Identify which cell holds the provided text, then report its (x, y) central coordinate. 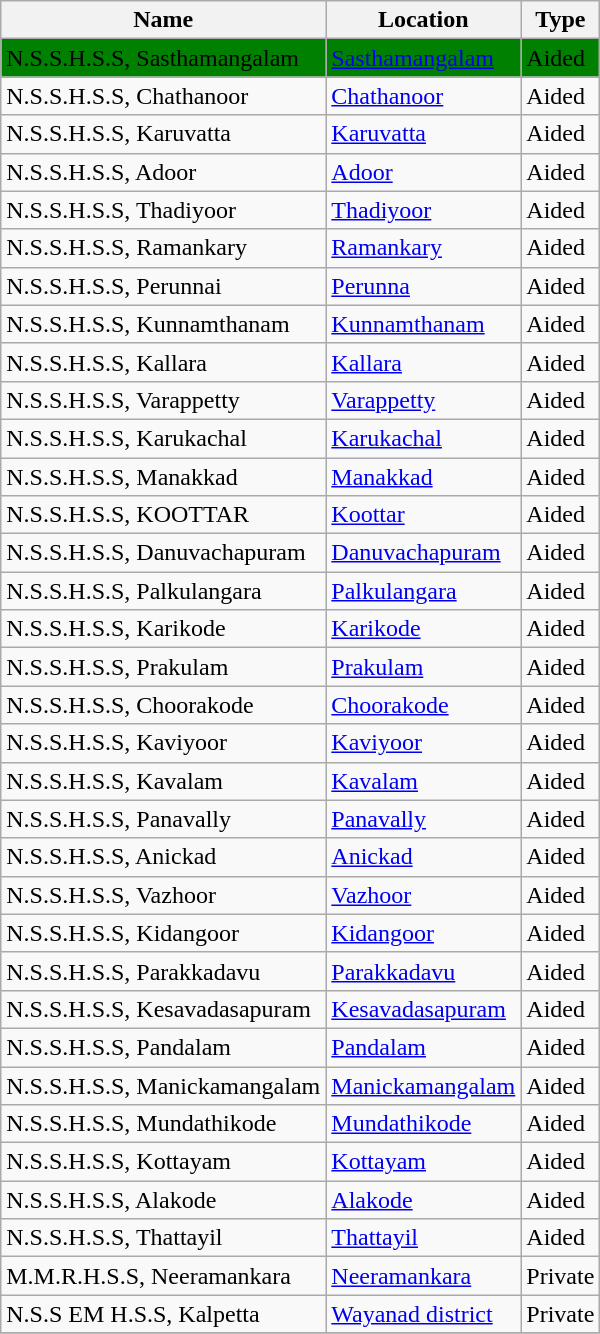
Thadiyoor (424, 210)
Thattayil (424, 1238)
Kottayam (424, 1162)
Neeramankara (424, 1276)
Perunna (424, 286)
Prakulam (424, 667)
N.S.S.H.S.S, Palkulangara (164, 591)
Panavally (424, 819)
Karikode (424, 629)
Pandalam (424, 1047)
Kaviyoor (424, 743)
N.S.S.H.S.S, Karikode (164, 629)
Koottar (424, 515)
N.S.S.H.S.S, Ramankary (164, 248)
N.S.S.H.S.S, Danuvachapuram (164, 553)
Mundathikode (424, 1124)
N.S.S.H.S.S, Kottayam (164, 1162)
Manakkad (424, 477)
Chathanoor (424, 96)
Kavalam (424, 781)
Alakode (424, 1200)
N.S.S.H.S.S, Panavally (164, 819)
N.S.S.H.S.S, Pandalam (164, 1047)
N.S.S.H.S.S, Manickamangalam (164, 1085)
N.S.S.H.S.S, Kunnamthanam (164, 324)
Vazhoor (424, 895)
Kallara (424, 362)
N.S.S.H.S.S, Kidangoor (164, 933)
Karuvatta (424, 134)
N.S.S.H.S.S, Anickad (164, 857)
Palkulangara (424, 591)
N.S.S.H.S.S, Adoor (164, 172)
Kunnamthanam (424, 324)
N.S.S.H.S.S, Kesavadasapuram (164, 1009)
Choorakode (424, 705)
N.S.S.H.S.S, Thadiyoor (164, 210)
N.S.S EM H.S.S, Kalpetta (164, 1314)
N.S.S.H.S.S, Mundathikode (164, 1124)
Location (424, 20)
M.M.R.H.S.S, Neeramankara (164, 1276)
N.S.S.H.S.S, Varappetty (164, 400)
Type (560, 20)
Kidangoor (424, 933)
N.S.S.H.S.S, Prakulam (164, 667)
Parakkadavu (424, 971)
N.S.S.H.S.S, Thattayil (164, 1238)
Karukachal (424, 438)
Manickamangalam (424, 1085)
Kesavadasapuram (424, 1009)
N.S.S.H.S.S, Chathanoor (164, 96)
Ramankary (424, 248)
Danuvachapuram (424, 553)
N.S.S.H.S.S, Manakkad (164, 477)
N.S.S.H.S.S, Parakkadavu (164, 971)
N.S.S.H.S.S, Kavalam (164, 781)
N.S.S.H.S.S, KOOTTAR (164, 515)
N.S.S.H.S.S, Vazhoor (164, 895)
N.S.S.H.S.S, Sasthamangalam (164, 58)
Adoor (424, 172)
Sasthamangalam (424, 58)
N.S.S.H.S.S, Karukachal (164, 438)
N.S.S.H.S.S, Karuvatta (164, 134)
Wayanad district (424, 1314)
N.S.S.H.S.S, Choorakode (164, 705)
N.S.S.H.S.S, Kaviyoor (164, 743)
Name (164, 20)
Varappetty (424, 400)
N.S.S.H.S.S, Alakode (164, 1200)
N.S.S.H.S.S, Kallara (164, 362)
Anickad (424, 857)
N.S.S.H.S.S, Perunnai (164, 286)
